Search for the cell housing the specified text and yield its (x, y) center coordinate. 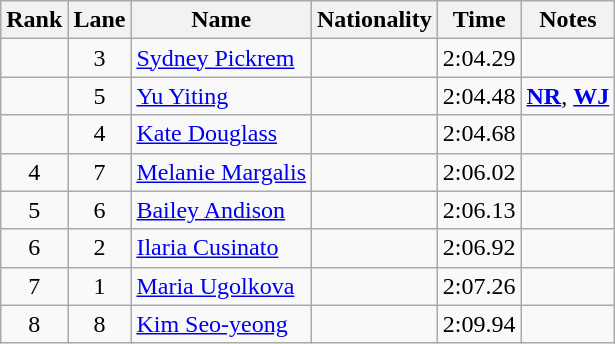
Kim Seo-yeong (222, 324)
NR, WJ (568, 96)
Notes (568, 20)
Name (222, 20)
Maria Ugolkova (222, 286)
Time (479, 20)
Melanie Margalis (222, 172)
Lane (100, 20)
2:04.68 (479, 134)
2:04.29 (479, 58)
2:06.02 (479, 172)
2:06.13 (479, 210)
1 (100, 286)
Kate Douglass (222, 134)
3 (100, 58)
Nationality (375, 20)
Sydney Pickrem (222, 58)
2:06.92 (479, 248)
Rank (34, 20)
2:07.26 (479, 286)
2:09.94 (479, 324)
2 (100, 248)
2:04.48 (479, 96)
Yu Yiting (222, 96)
Bailey Andison (222, 210)
Ilaria Cusinato (222, 248)
